Extract the (X, Y) coordinate from the center of the cell holding the provided text.  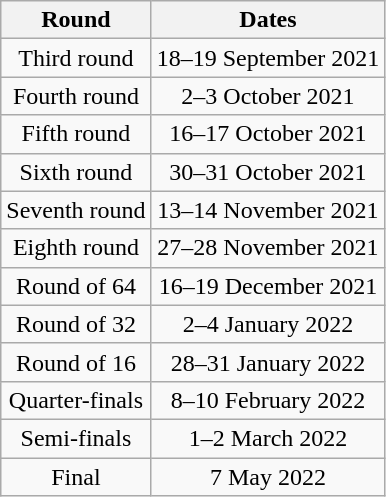
Round of 64 (76, 286)
16–17 October 2021 (268, 134)
18–19 September 2021 (268, 58)
Final (76, 477)
Third round (76, 58)
Round of 16 (76, 362)
2–3 October 2021 (268, 96)
30–31 October 2021 (268, 172)
13–14 November 2021 (268, 210)
8–10 February 2022 (268, 400)
Sixth round (76, 172)
27–28 November 2021 (268, 248)
Dates (268, 20)
28–31 January 2022 (268, 362)
16–19 December 2021 (268, 286)
1–2 March 2022 (268, 438)
Round of 32 (76, 324)
Semi-finals (76, 438)
Quarter-finals (76, 400)
Seventh round (76, 210)
Fourth round (76, 96)
7 May 2022 (268, 477)
Eighth round (76, 248)
Round (76, 20)
2–4 January 2022 (268, 324)
Fifth round (76, 134)
